Output the (x, y) coordinate of the center of the cell containing the given text.  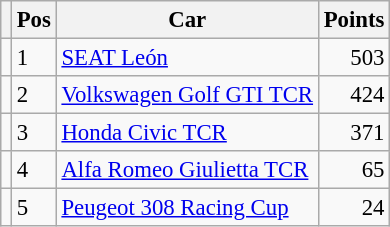
24 (354, 208)
Alfa Romeo Giulietta TCR (187, 170)
4 (34, 170)
Pos (34, 20)
424 (354, 95)
5 (34, 208)
Points (354, 20)
503 (354, 58)
SEAT León (187, 58)
371 (354, 133)
Car (187, 20)
Volkswagen Golf GTI TCR (187, 95)
1 (34, 58)
Honda Civic TCR (187, 133)
Peugeot 308 Racing Cup (187, 208)
2 (34, 95)
3 (34, 133)
65 (354, 170)
